Capture the cell that displays the provided text and extract its (X, Y) central coordinate. 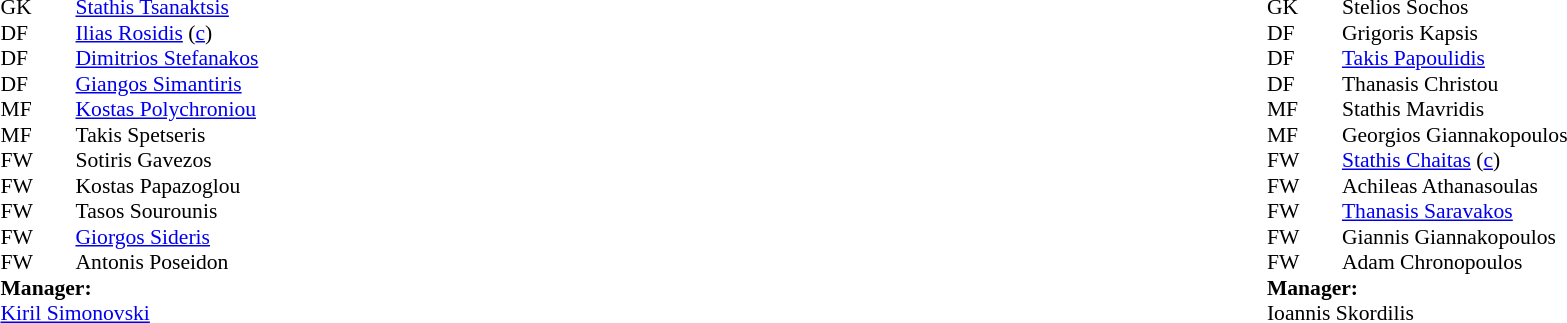
Kostas Polychroniou (168, 109)
Manager: (129, 288)
Sotiris Gavezos (168, 161)
Antonis Poseidon (168, 263)
Giangos Simantiris (168, 84)
Ilias Rosidis (c) (168, 33)
Kostas Papazoglou (168, 186)
Dimitrios Stefanakos (168, 59)
Takis Spetseris (168, 135)
Tasos Sourounis (168, 211)
Giorgos Sideris (168, 237)
